Pinpoint the cell where the given text exists, returning its (X, Y) midpoint coordinate. 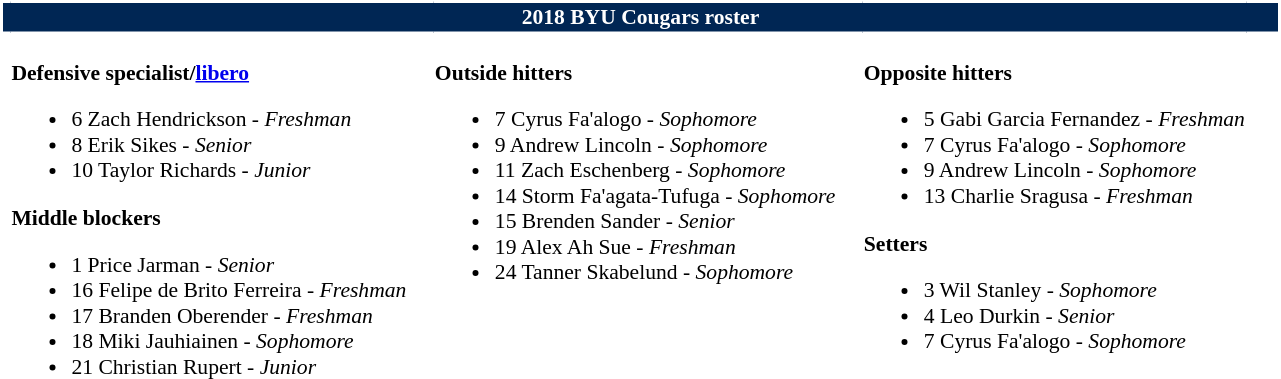
2018 BYU Cougars roster (641, 18)
